Detect which cell encompasses the target text, then output its (X, Y) center coordinate. 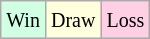
Draw (72, 20)
Win (24, 20)
Loss (126, 20)
